Scan for the cell matching the given text and deliver its (x, y) coordinate at center. 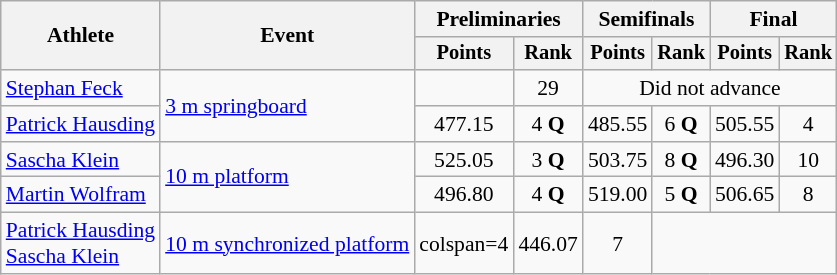
Preliminaries (498, 19)
Patrick HausdingSascha Klein (80, 244)
446.07 (548, 244)
10 m synchronized platform (287, 244)
colspan=4 (464, 244)
Final (774, 19)
6 Q (681, 124)
496.30 (744, 160)
Event (287, 36)
525.05 (464, 160)
505.55 (744, 124)
3 Q (548, 160)
Athlete (80, 36)
519.00 (618, 195)
485.55 (618, 124)
4 (808, 124)
506.65 (744, 195)
3 m springboard (287, 106)
Martin Wolfram (80, 195)
29 (548, 88)
Stephan Feck (80, 88)
8 Q (681, 160)
Sascha Klein (80, 160)
Semifinals (646, 19)
503.75 (618, 160)
7 (618, 244)
8 (808, 195)
496.80 (464, 195)
10 m platform (287, 178)
5 Q (681, 195)
10 (808, 160)
Patrick Hausding (80, 124)
477.15 (464, 124)
Did not advance (710, 88)
